From the cell containing the given text, extract its center point as [x, y] coordinate. 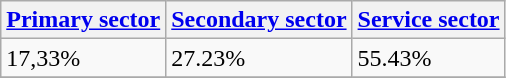
27.23% [259, 58]
55.43% [428, 58]
Secondary sector [259, 20]
17,33% [84, 58]
Service sector [428, 20]
Primary sector [84, 20]
